Scan for the cell matching the given text and deliver its (X, Y) coordinate at center. 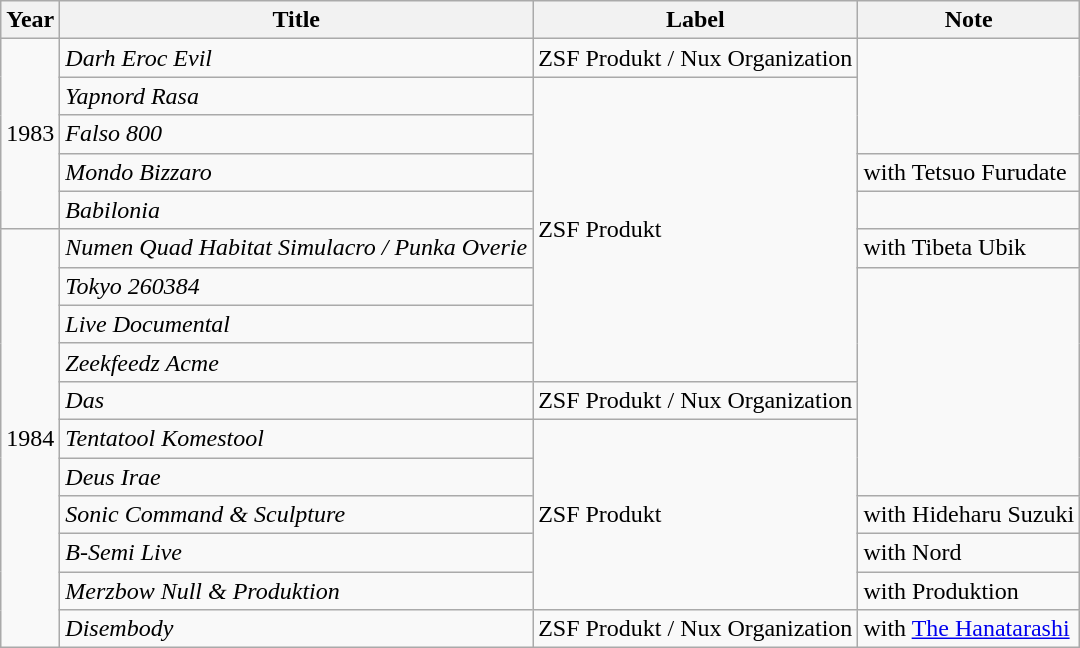
Numen Quad Habitat Simulacro / Punka Overie (296, 248)
Note (969, 20)
Tokyo 260384 (296, 286)
with Produktion (969, 591)
Yapnord Rasa (296, 96)
Darh Eroc Evil (296, 58)
Falso 800 (296, 134)
Tentatool Komestool (296, 438)
Disembody (296, 629)
B-Semi Live (296, 553)
1984 (30, 438)
with The Hanatarashi (969, 629)
Deus Irae (296, 477)
Year (30, 20)
with Hideharu Suzuki (969, 515)
with Tibeta Ubik (969, 248)
with Nord (969, 553)
Title (296, 20)
Sonic Command & Sculpture (296, 515)
Babilonia (296, 210)
Live Documental (296, 324)
Zeekfeedz Acme (296, 362)
Mondo Bizzaro (296, 172)
Label (696, 20)
1983 (30, 134)
with Tetsuo Furudate (969, 172)
Das (296, 400)
Merzbow Null & Produktion (296, 591)
